Provide the [x, y] coordinate of the cell's center where the given text is located.  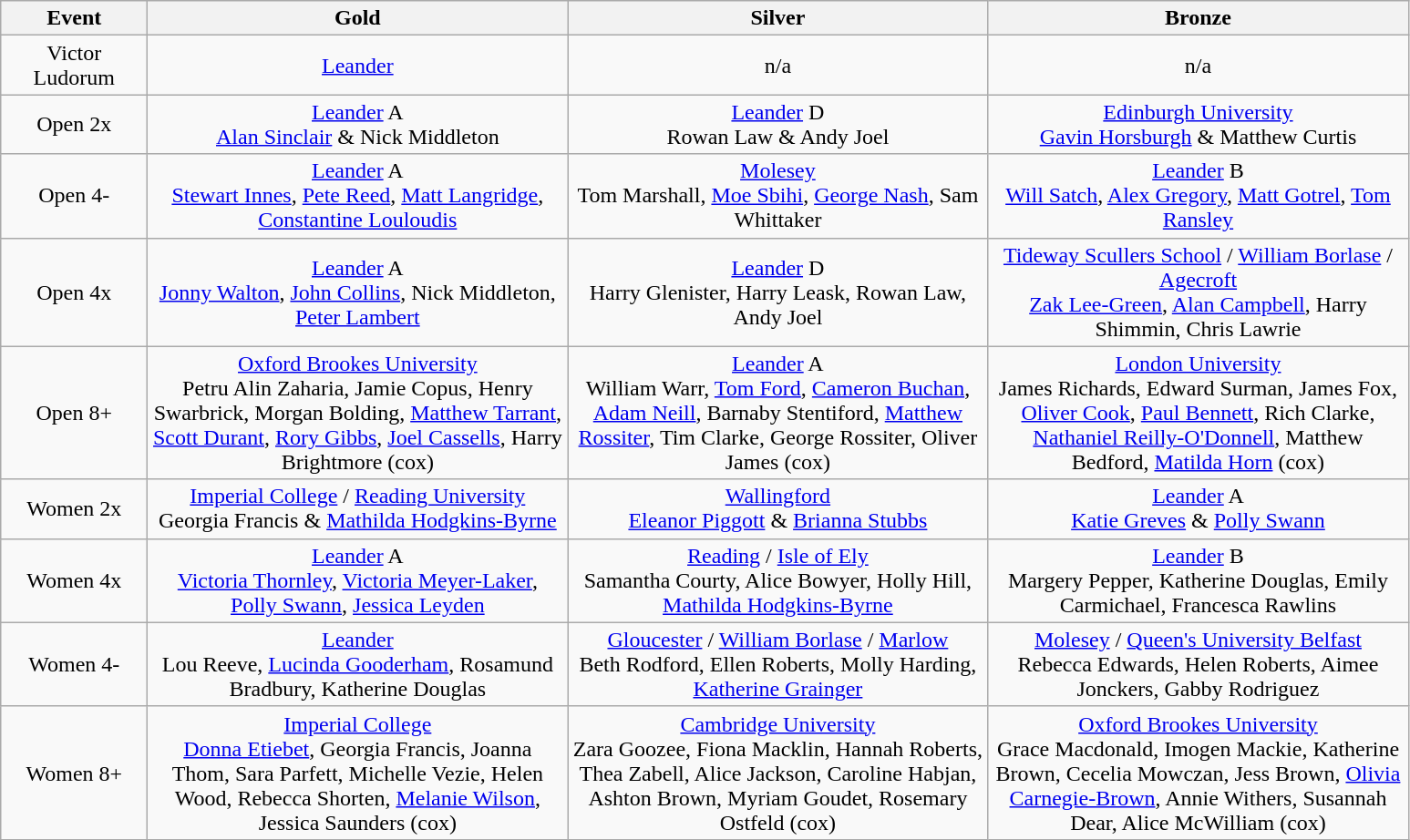
Women 4x [75, 580]
Event [75, 18]
Gloucester / William Borlase / Marlow Beth Rodford, Ellen Roberts, Molly Harding, Katherine Grainger [778, 664]
WallingfordEleanor Piggott & Brianna Stubbs [778, 508]
Leander A Katie Greves & Polly Swann [1198, 508]
Open 4- [75, 196]
Leander [357, 66]
Open 8+ [75, 413]
Victor Ludorum [75, 66]
Open 4x [75, 292]
Leander B Will Satch, Alex Gregory, Matt Gotrel, Tom Ransley [1198, 196]
Gold [357, 18]
Women 8+ [75, 773]
Leander DRowan Law & Andy Joel [778, 124]
Leander B Margery Pepper, Katherine Douglas, Emily Carmichael, Francesca Rawlins [1198, 580]
Women 4- [75, 664]
Imperial College / Reading University Georgia Francis & Mathilda Hodgkins-Byrne [357, 508]
Leander AJonny Walton, John Collins, Nick Middleton, Peter Lambert [357, 292]
Molesey / Queen's University BelfastRebecca Edwards, Helen Roberts, Aimee Jonckers, Gabby Rodriguez [1198, 664]
Leander AStewart Innes, Pete Reed, Matt Langridge, Constantine Louloudis [357, 196]
Molesey Tom Marshall, Moe Sbihi, George Nash, Sam Whittaker [778, 196]
Women 2x [75, 508]
Leander Lou Reeve, Lucinda Gooderham, Rosamund Bradbury, Katherine Douglas [357, 664]
Tideway Scullers School / William Borlase / Agecroft Zak Lee-Green, Alan Campbell, Harry Shimmin, Chris Lawrie [1198, 292]
Leander AVictoria Thornley, Victoria Meyer-Laker, Polly Swann, Jessica Leyden [357, 580]
Leander A Alan Sinclair & Nick Middleton [357, 124]
Reading / Isle of ElySamantha Courty, Alice Bowyer, Holly Hill, Mathilda Hodgkins-Byrne [778, 580]
Open 2x [75, 124]
Silver [778, 18]
Edinburgh UniversityGavin Horsburgh & Matthew Curtis [1198, 124]
Bronze [1198, 18]
Leander A William Warr, Tom Ford, Cameron Buchan, Adam Neill, Barnaby Stentiford, Matthew Rossiter, Tim Clarke, George Rossiter, Oliver James (cox) [778, 413]
Leander D Harry Glenister, Harry Leask, Rowan Law, Andy Joel [778, 292]
